Pinpoint the cell where the given text exists, returning its [X, Y] midpoint coordinate. 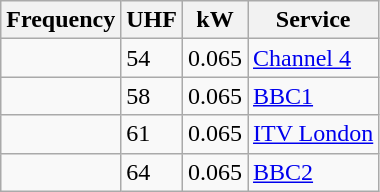
UHF [152, 20]
61 [152, 134]
ITV London [314, 134]
Channel 4 [314, 58]
64 [152, 172]
BBC1 [314, 96]
54 [152, 58]
kW [214, 20]
BBC2 [314, 172]
Service [314, 20]
58 [152, 96]
Frequency [61, 20]
